Capture the cell that displays the provided text and extract its [X, Y] central coordinate. 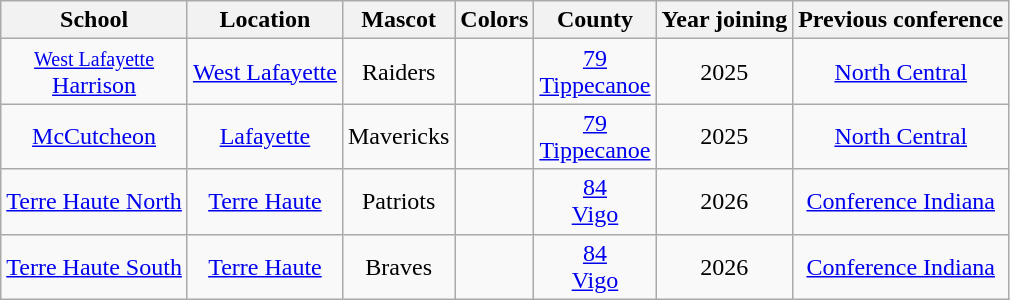
Terre Haute South [94, 266]
West Lafayette Harrison [94, 72]
School [94, 20]
Patriots [398, 202]
Year joining [724, 20]
Braves [398, 266]
Lafayette [264, 136]
Raiders [398, 72]
Mavericks [398, 136]
West Lafayette [264, 72]
McCutcheon [94, 136]
Terre Haute North [94, 202]
Colors [494, 20]
Mascot [398, 20]
Previous conference [901, 20]
County [595, 20]
Location [264, 20]
